Pinpoint the cell where the given text exists, returning its [x, y] midpoint coordinate. 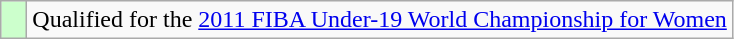
Qualified for the 2011 FIBA Under-19 World Championship for Women [380, 20]
